Return the (X, Y) coordinate for the center point of the cell that contains the specified text.  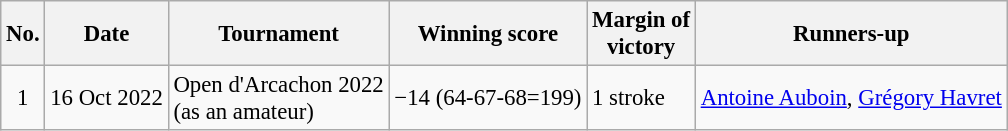
1 (23, 98)
16 Oct 2022 (106, 98)
−14 (64-67-68=199) (488, 98)
Tournament (278, 34)
Winning score (488, 34)
Date (106, 34)
1 stroke (642, 98)
Open d'Arcachon 2022(as an amateur) (278, 98)
Margin ofvictory (642, 34)
Runners-up (851, 34)
Antoine Auboin, Grégory Havret (851, 98)
No. (23, 34)
